Determine the (X, Y) coordinate at the center of the cell enclosing the given text.  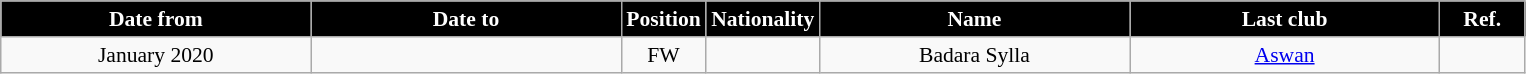
Date to (466, 19)
Name (974, 19)
Position (664, 19)
Badara Sylla (974, 55)
Nationality (762, 19)
Ref. (1482, 19)
Date from (156, 19)
Aswan (1285, 55)
January 2020 (156, 55)
Last club (1285, 19)
FW (664, 55)
